For the text-containing cell, return its midpoint in [X, Y] coordinate format. 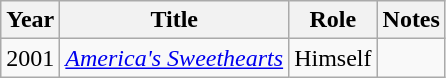
Notes [411, 20]
Role [333, 20]
Himself [333, 58]
2001 [30, 58]
Title [174, 20]
Year [30, 20]
America's Sweethearts [174, 58]
